Identify which cell holds the provided text, then report its [X, Y] central coordinate. 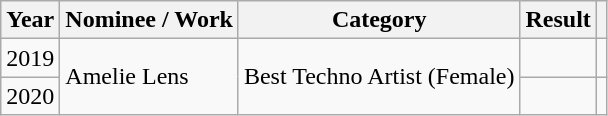
Category [379, 20]
2019 [30, 58]
Year [30, 20]
Best Techno Artist (Female) [379, 77]
2020 [30, 96]
Nominee / Work [150, 20]
Amelie Lens [150, 77]
Result [558, 20]
